Identify which cell holds the provided text, then report its (X, Y) central coordinate. 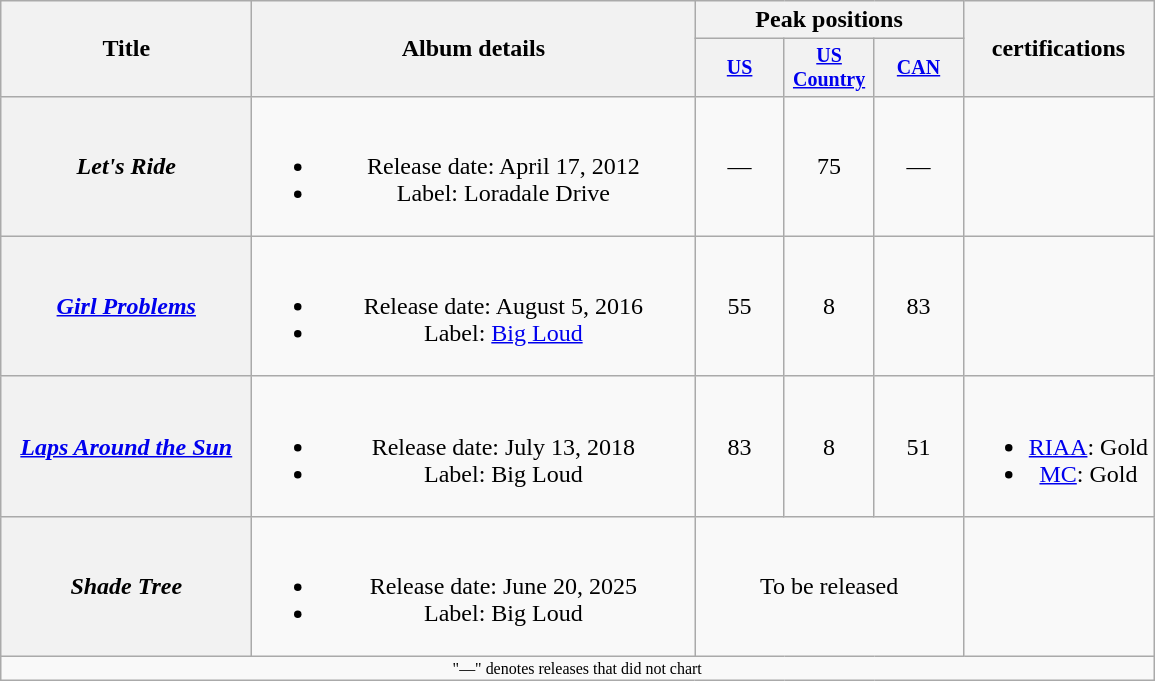
US Country (828, 68)
US (740, 68)
Release date: July 13, 2018Label: Big Loud (474, 446)
55 (740, 306)
Release date: August 5, 2016Label: Big Loud (474, 306)
Let's Ride (126, 166)
Peak positions (829, 20)
Shade Tree (126, 586)
75 (828, 166)
CAN (918, 68)
To be released (829, 586)
Laps Around the Sun (126, 446)
Release date: June 20, 2025Label: Big Loud (474, 586)
RIAA: GoldMC: Gold (1058, 446)
"—" denotes releases that did not chart (578, 669)
certifications (1058, 49)
Girl Problems (126, 306)
51 (918, 446)
Album details (474, 49)
Title (126, 49)
Release date: April 17, 2012Label: Loradale Drive (474, 166)
